Return (X, Y) of the center of cell containing provided text 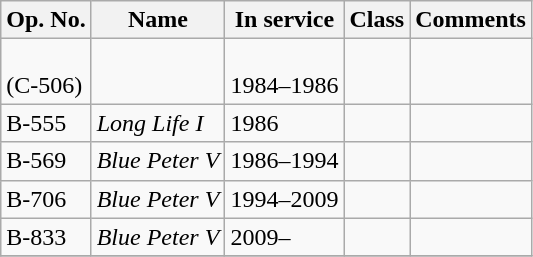
B-555 (46, 123)
Class (377, 20)
2009– (284, 237)
1986–1994 (284, 161)
1984–1986 (284, 72)
Comments (471, 20)
B-706 (46, 199)
Op. No. (46, 20)
1994–2009 (284, 199)
Name (158, 20)
Long Life I (158, 123)
1986 (284, 123)
B-569 (46, 161)
(C-506) (46, 72)
In service (284, 20)
B-833 (46, 237)
